Output the [x, y] coordinate of the center of the cell containing the given text.  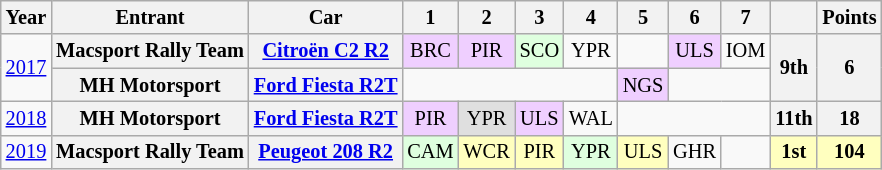
2017 [26, 68]
Citroën C2 R2 [326, 51]
5 [643, 17]
CAM [430, 152]
2 [487, 17]
1st [794, 152]
BRC [430, 51]
NGS [643, 85]
7 [746, 17]
WAL [591, 118]
1 [430, 17]
2019 [26, 152]
104 [849, 152]
Peugeot 208 R2 [326, 152]
11th [794, 118]
GHR [694, 152]
2018 [26, 118]
Points [849, 17]
Car [326, 17]
3 [540, 17]
SCO [540, 51]
4 [591, 17]
IOM [746, 51]
Year [26, 17]
18 [849, 118]
9th [794, 68]
Entrant [150, 17]
WCR [487, 152]
